Scan for the cell matching the given text and deliver its (X, Y) coordinate at center. 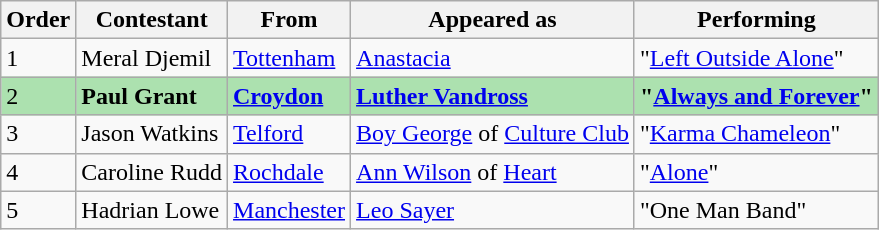
Tottenham (290, 58)
Performing (756, 20)
Caroline Rudd (152, 172)
Appeared as (493, 20)
"Left Outside Alone" (756, 58)
Order (38, 20)
Manchester (290, 210)
Paul Grant (152, 96)
Ann Wilson of Heart (493, 172)
Luther Vandross (493, 96)
3 (38, 134)
Contestant (152, 20)
Hadrian Lowe (152, 210)
5 (38, 210)
"Alone" (756, 172)
From (290, 20)
4 (38, 172)
Telford (290, 134)
"One Man Band" (756, 210)
"Karma Chameleon" (756, 134)
Jason Watkins (152, 134)
2 (38, 96)
"Always and Forever" (756, 96)
Rochdale (290, 172)
1 (38, 58)
Croydon (290, 96)
Meral Djemil (152, 58)
Leo Sayer (493, 210)
Anastacia (493, 58)
Boy George of Culture Club (493, 134)
